Return the [x, y] coordinate for the center point of the cell that contains the specified text.  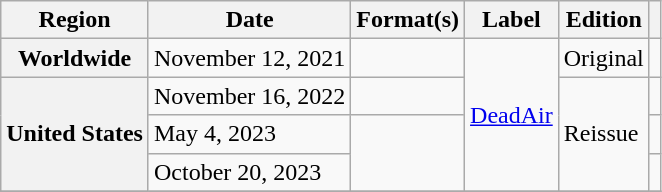
November 12, 2021 [249, 58]
Worldwide [75, 58]
Region [75, 20]
Reissue [604, 134]
Format(s) [408, 20]
Date [249, 20]
Label [512, 20]
October 20, 2023 [249, 172]
United States [75, 134]
DeadAir [512, 115]
Edition [604, 20]
May 4, 2023 [249, 134]
Original [604, 58]
November 16, 2022 [249, 96]
